Identify which cell holds the provided text, then report its (X, Y) central coordinate. 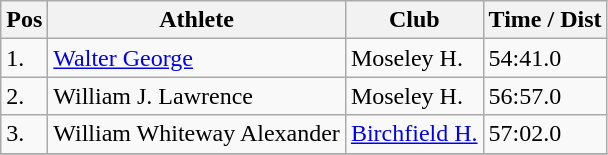
Club (414, 20)
54:41.0 (545, 58)
Time / Dist (545, 20)
3. (24, 134)
Pos (24, 20)
William J. Lawrence (197, 96)
Athlete (197, 20)
2. (24, 96)
56:57.0 (545, 96)
William Whiteway Alexander (197, 134)
Birchfield H. (414, 134)
57:02.0 (545, 134)
1. (24, 58)
Walter George (197, 58)
